Pinpoint the cell where the given text exists, returning its [X, Y] midpoint coordinate. 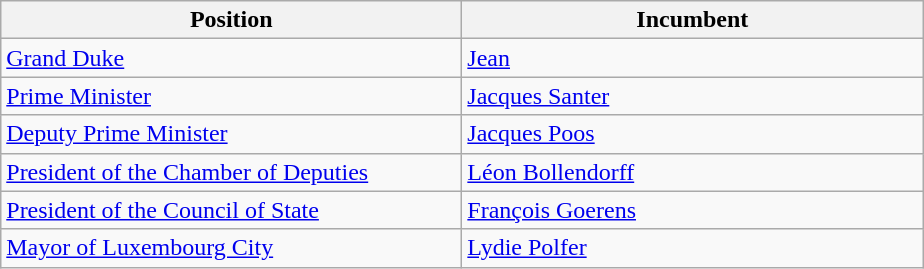
Position [232, 20]
François Goerens [692, 210]
Jacques Santer [692, 96]
Jacques Poos [692, 134]
Mayor of Luxembourg City [232, 248]
Lydie Polfer [692, 248]
Grand Duke [232, 58]
President of the Chamber of Deputies [232, 172]
Prime Minister [232, 96]
Jean [692, 58]
President of the Council of State [232, 210]
Incumbent [692, 20]
Léon Bollendorff [692, 172]
Deputy Prime Minister [232, 134]
